Provide the [X, Y] coordinate of the cell's center where the given text is located.  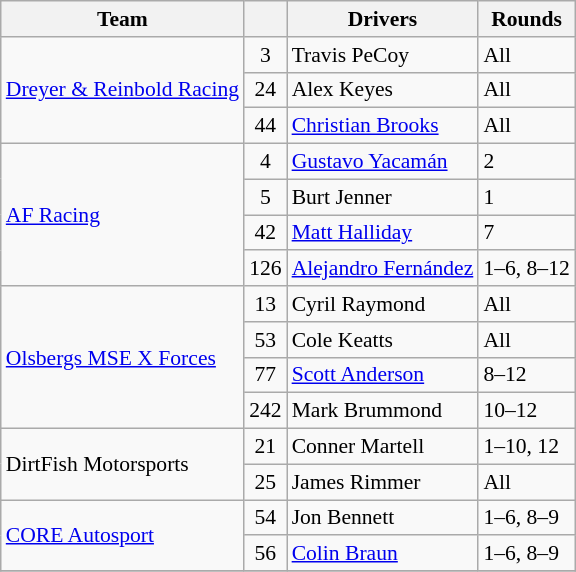
Cyril Raymond [383, 304]
DirtFish Motorsports [122, 464]
Matt Halliday [383, 233]
Mark Brummond [383, 411]
10–12 [526, 411]
Colin Braun [383, 554]
Drivers [383, 19]
Burt Jenner [383, 197]
1 [526, 197]
4 [266, 162]
56 [266, 554]
13 [266, 304]
42 [266, 233]
1–6, 8–12 [526, 269]
Dreyer & Reinbold Racing [122, 90]
Jon Bennett [383, 518]
2 [526, 162]
7 [526, 233]
Gustavo Yacamán [383, 162]
44 [266, 126]
James Rimmer [383, 482]
3 [266, 55]
AF Racing [122, 215]
8–12 [526, 375]
1–10, 12 [526, 447]
Team [122, 19]
53 [266, 340]
126 [266, 269]
54 [266, 518]
Scott Anderson [383, 375]
Cole Keatts [383, 340]
Christian Brooks [383, 126]
Rounds [526, 19]
Alex Keyes [383, 90]
5 [266, 197]
Conner Martell [383, 447]
Alejandro Fernández [383, 269]
242 [266, 411]
Olsbergs MSE X Forces [122, 357]
21 [266, 447]
77 [266, 375]
CORE Autosport [122, 536]
24 [266, 90]
Travis PeCoy [383, 55]
25 [266, 482]
